Extract the (x, y) coordinate from the center of the cell holding the provided text.  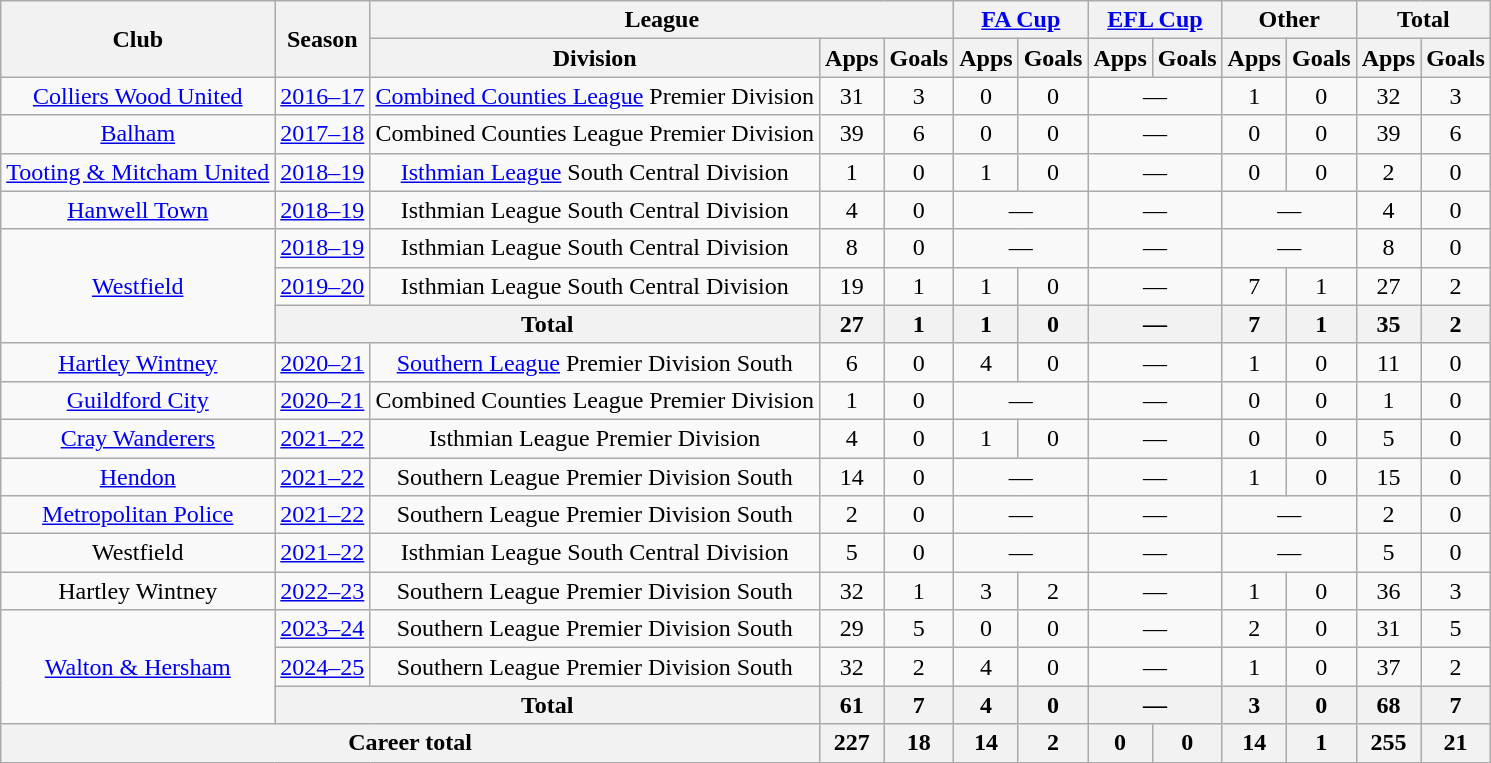
2017–18 (322, 134)
Isthmian League Premier Division (595, 438)
EFL Cup (1155, 20)
21 (1456, 743)
Cray Wanderers (138, 438)
Walton & Hersham (138, 667)
61 (852, 705)
37 (1388, 667)
Other (1289, 20)
2022–23 (322, 591)
Season (322, 39)
League (662, 20)
15 (1388, 477)
Division (595, 58)
19 (852, 286)
18 (919, 743)
2023–24 (322, 629)
Club (138, 39)
2016–17 (322, 96)
Hendon (138, 477)
Colliers Wood United (138, 96)
Guildford City (138, 400)
11 (1388, 362)
Balham (138, 134)
Metropolitan Police (138, 515)
Hanwell Town (138, 210)
36 (1388, 591)
2019–20 (322, 286)
Tooting & Mitcham United (138, 172)
227 (852, 743)
29 (852, 629)
2024–25 (322, 667)
255 (1388, 743)
35 (1388, 324)
FA Cup (1021, 20)
Career total (410, 743)
68 (1388, 705)
